Detect which cell encompasses the target text, then output its [X, Y] center coordinate. 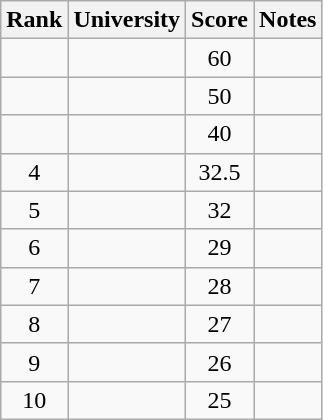
60 [220, 58]
University [127, 20]
28 [220, 286]
27 [220, 324]
40 [220, 134]
Rank [34, 20]
29 [220, 248]
26 [220, 362]
32.5 [220, 172]
32 [220, 210]
25 [220, 400]
Score [220, 20]
7 [34, 286]
Notes [288, 20]
9 [34, 362]
8 [34, 324]
4 [34, 172]
10 [34, 400]
5 [34, 210]
6 [34, 248]
50 [220, 96]
